Find where the given text appears and provide that cell's center as (x, y) coordinate. 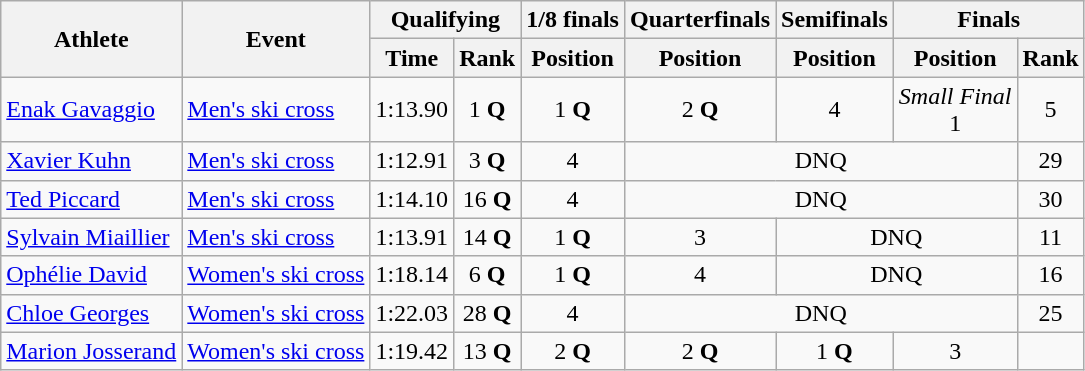
1:18.14 (412, 275)
Time (412, 58)
1:22.03 (412, 313)
16 (1050, 275)
Sylvain Miaillier (92, 237)
16 Q (488, 199)
14 Q (488, 237)
Quarterfinals (700, 20)
13 Q (488, 351)
Xavier Kuhn (92, 161)
Small Final 1 (955, 110)
3 Q (488, 161)
Enak Gavaggio (92, 110)
30 (1050, 199)
Marion Josserand (92, 351)
1:19.42 (412, 351)
28 Q (488, 313)
1/8 finals (573, 20)
1:13.90 (412, 110)
Qualifying (446, 20)
29 (1050, 161)
11 (1050, 237)
Finals (988, 20)
25 (1050, 313)
1:13.91 (412, 237)
6 Q (488, 275)
Ted Piccard (92, 199)
Ophélie David (92, 275)
1:14.10 (412, 199)
5 (1050, 110)
Event (276, 39)
Chloe Georges (92, 313)
1:12.91 (412, 161)
Athlete (92, 39)
Semifinals (835, 20)
